Provide the [x, y] coordinate of the cell's center where the given text is located.  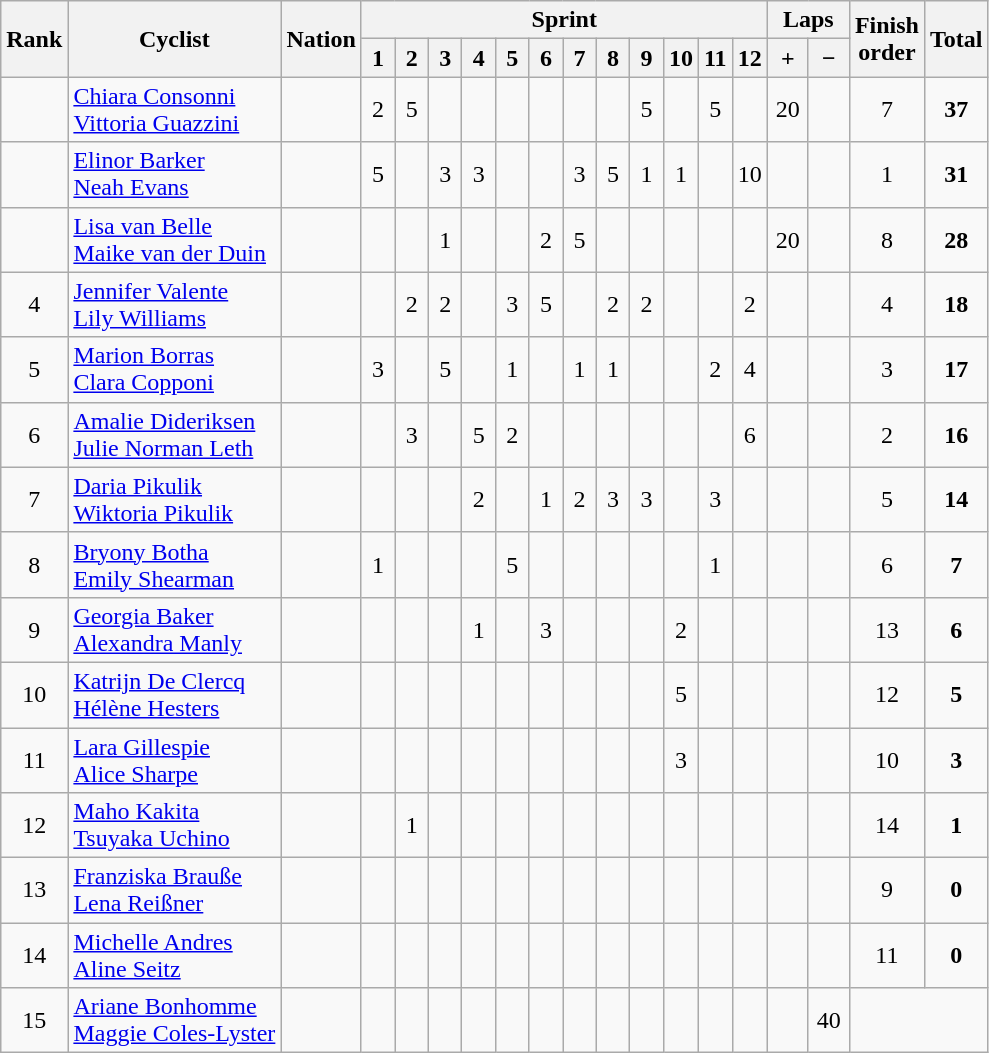
Michelle AndresAline Seitz [174, 956]
Amalie DideriksenJulie Norman Leth [174, 434]
Laps [808, 20]
Rank [34, 39]
Sprint [564, 20]
Bryony BothaEmily Shearman [174, 564]
Cyclist [174, 39]
Marion BorrasClara Copponi [174, 370]
Ariane BonhommeMaggie Coles-Lyster [174, 1020]
Lara GillespieAlice Sharpe [174, 760]
Nation [321, 39]
37 [956, 110]
15 [34, 1020]
18 [956, 304]
Total [956, 39]
Georgia BakerAlexandra Manly [174, 630]
Daria PikulikWiktoria Pikulik [174, 500]
31 [956, 174]
28 [956, 240]
Elinor BarkerNeah Evans [174, 174]
Franziska BraußeLena Reißner [174, 890]
Katrijn De ClercqHélène Hesters [174, 694]
Chiara ConsonniVittoria Guazzini [174, 110]
Finishorder [886, 39]
40 [828, 1020]
+ [788, 58]
17 [956, 370]
16 [956, 434]
Lisa van BelleMaike van der Duin [174, 240]
Maho KakitaTsuyaka Uchino [174, 826]
Jennifer ValenteLily Williams [174, 304]
− [828, 58]
